Extract the [X, Y] coordinate from the center of the cell holding the provided text.  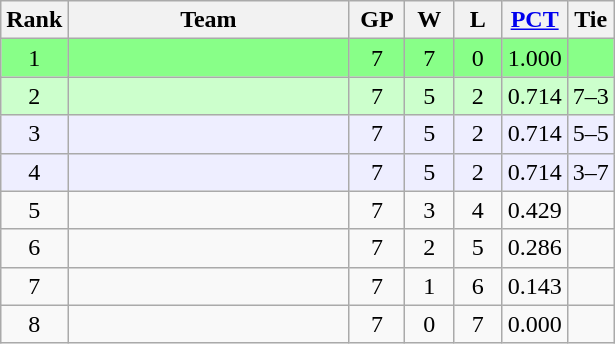
0.143 [534, 286]
5–5 [590, 134]
3–7 [590, 172]
Rank [34, 20]
0.286 [534, 248]
7–3 [590, 96]
Tie [590, 20]
0.429 [534, 210]
1.000 [534, 58]
GP [377, 20]
W [430, 20]
PCT [534, 20]
8 [34, 324]
Team [208, 20]
L [478, 20]
0.000 [534, 324]
